Find where the given text appears and provide that cell's center as (x, y) coordinate. 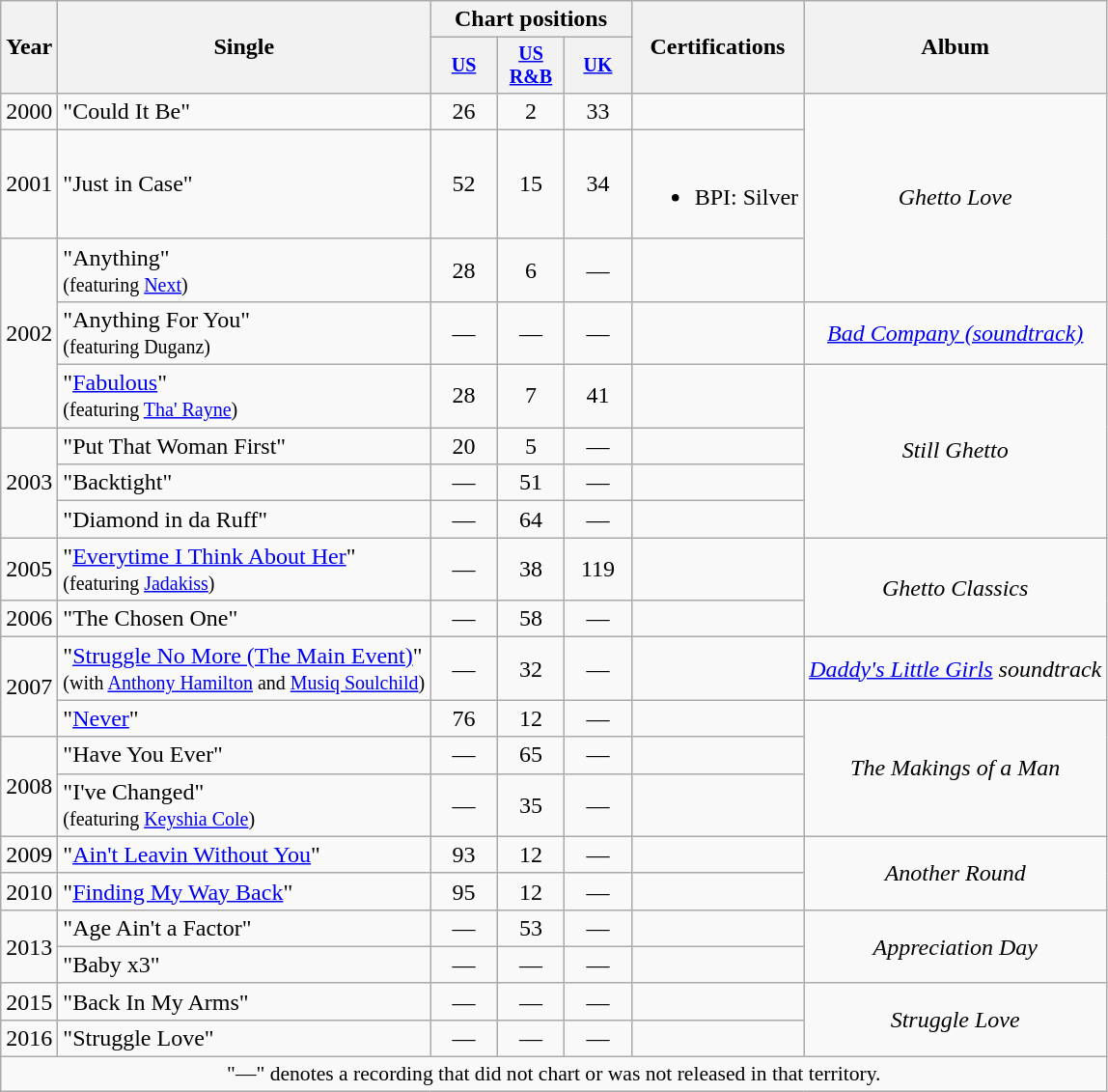
"Age Ain't a Factor" (244, 928)
33 (598, 111)
2003 (29, 483)
53 (531, 928)
119 (598, 570)
UK (598, 66)
Album (956, 47)
"The Chosen One" (244, 619)
32 (531, 668)
2008 (29, 786)
58 (531, 619)
41 (598, 396)
"Just in Case" (244, 183)
6 (531, 270)
"Struggle Love" (244, 1038)
"Struggle No More (The Main Event)" (with Anthony Hamilton and Musiq Soulchild) (244, 668)
2001 (29, 183)
2009 (29, 854)
Certifications (717, 47)
15 (531, 183)
"Never" (244, 718)
2 (531, 111)
USR&B (531, 66)
US (463, 66)
76 (463, 718)
"Backtight" (244, 483)
2016 (29, 1038)
Ghetto Love (956, 197)
"Anything" (featuring Next) (244, 270)
Chart positions (531, 19)
"Back In My Arms" (244, 1001)
93 (463, 854)
2010 (29, 891)
"Everytime I Think About Her" (featuring Jadakiss) (244, 570)
95 (463, 891)
7 (531, 396)
Appreciation Day (956, 946)
Single (244, 47)
"Baby x3" (244, 965)
Daddy's Little Girls soundtrack (956, 668)
"Could It Be" (244, 111)
52 (463, 183)
2007 (29, 687)
The Makings of a Man (956, 769)
64 (531, 519)
51 (531, 483)
"I've Changed" (featuring Keyshia Cole) (244, 805)
Still Ghetto (956, 452)
2015 (29, 1001)
20 (463, 446)
"—" denotes a recording that did not chart or was not released in that territory. (554, 1075)
Bad Company (soundtrack) (956, 332)
Another Round (956, 873)
"Have You Ever" (244, 755)
2000 (29, 111)
"Diamond in da Ruff" (244, 519)
"Anything For You"(featuring Duganz) (244, 332)
Ghetto Classics (956, 587)
38 (531, 570)
2005 (29, 570)
"Fabulous" (featuring Tha' Rayne) (244, 396)
"Finding My Way Back" (244, 891)
26 (463, 111)
35 (531, 805)
2006 (29, 619)
Year (29, 47)
5 (531, 446)
Struggle Love (956, 1020)
BPI: Silver (717, 183)
34 (598, 183)
"Ain't Leavin Without You" (244, 854)
2002 (29, 332)
2013 (29, 946)
65 (531, 755)
"Put That Woman First" (244, 446)
